Search for the cell housing the specified text and yield its [X, Y] center coordinate. 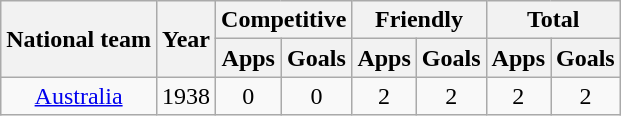
Total [553, 20]
Year [186, 39]
Competitive [284, 20]
Friendly [419, 20]
National team [79, 39]
1938 [186, 96]
Australia [79, 96]
